Find where the given text appears and provide that cell's center as [x, y] coordinate. 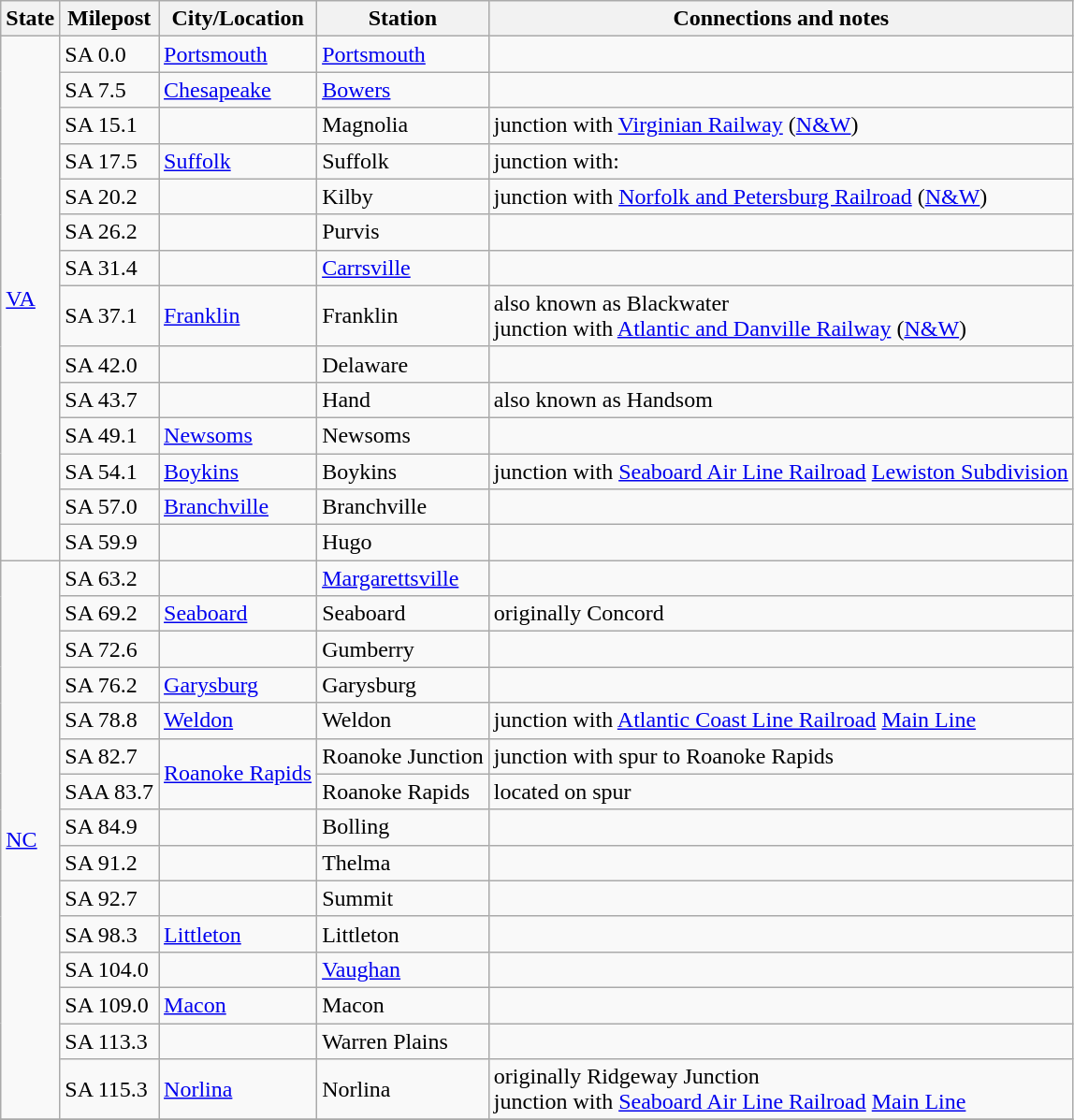
SA 104.0 [109, 969]
SA 72.6 [109, 649]
State [30, 19]
Vaughan [403, 969]
Bolling [403, 827]
SA 109.0 [109, 1005]
junction with: [780, 161]
SA 76.2 [109, 685]
SA 78.8 [109, 720]
Delaware [403, 364]
SA 98.3 [109, 934]
SA 17.5 [109, 161]
SA 63.2 [109, 578]
SA 57.0 [109, 507]
Milepost [109, 19]
Bowers [403, 90]
junction with Norfolk and Petersburg Railroad (N&W) [780, 196]
Margarettsville [403, 578]
Summit [403, 898]
junction with Atlantic Coast Line Railroad Main Line [780, 720]
Warren Plains [403, 1041]
also known as Blackwaterjunction with Atlantic and Danville Railway (N&W) [780, 316]
Hugo [403, 543]
junction with Virginian Railway (N&W) [780, 125]
Kilby [403, 196]
City/Location [238, 19]
Gumberry [403, 649]
SA 37.1 [109, 316]
junction with spur to Roanoke Rapids [780, 756]
SA 43.7 [109, 400]
SA 69.2 [109, 614]
SA 59.9 [109, 543]
SA 49.1 [109, 435]
also known as Handsom [780, 400]
SA 0.0 [109, 54]
SA 84.9 [109, 827]
SA 91.2 [109, 863]
Roanoke Junction [403, 756]
located on spur [780, 792]
Chesapeake [238, 90]
originally Concord [780, 614]
junction with Seaboard Air Line Railroad Lewiston Subdivision [780, 471]
originally Ridgeway Junctionjunction with Seaboard Air Line Railroad Main Line [780, 1089]
SA 42.0 [109, 364]
SA 20.2 [109, 196]
SA 54.1 [109, 471]
SA 15.1 [109, 125]
SA 92.7 [109, 898]
SA 82.7 [109, 756]
VA [30, 298]
SA 7.5 [109, 90]
Station [403, 19]
Thelma [403, 863]
Connections and notes [780, 19]
SA 115.3 [109, 1089]
NC [30, 840]
Purvis [403, 232]
Hand [403, 400]
Carrsville [403, 268]
SA 113.3 [109, 1041]
Magnolia [403, 125]
SAA 83.7 [109, 792]
SA 26.2 [109, 232]
SA 31.4 [109, 268]
